Determine the [X, Y] coordinate at the center of the cell enclosing the given text.  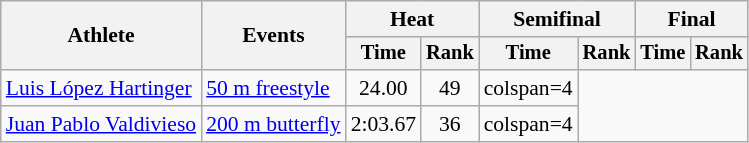
49 [450, 88]
2:03.67 [384, 124]
Luis López Hartinger [101, 88]
24.00 [384, 88]
50 m freestyle [273, 88]
Heat [412, 19]
36 [450, 124]
Athlete [101, 36]
Final [691, 19]
Juan Pablo Valdivieso [101, 124]
200 m butterfly [273, 124]
Events [273, 36]
Semifinal [558, 19]
